Scan for the cell matching the given text and deliver its [X, Y] coordinate at center. 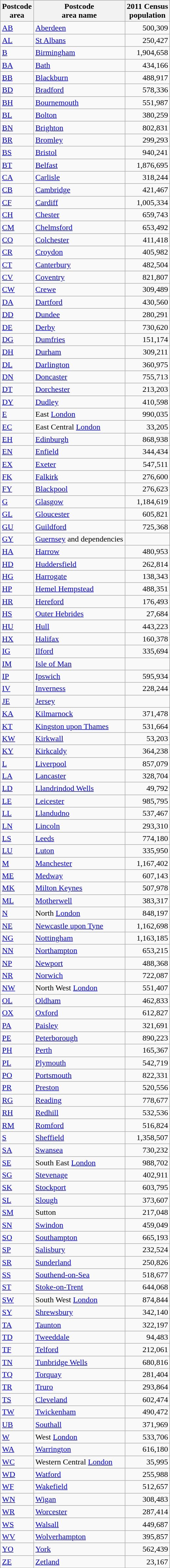
Croydon [79, 252]
West London [79, 1437]
449,687 [147, 1524]
160,378 [147, 639]
Harrow [79, 551]
BH [17, 103]
342,140 [147, 1312]
Newcastle upon Tyne [79, 926]
Leeds [79, 838]
364,238 [147, 751]
G [17, 502]
Dundee [79, 315]
Peterborough [79, 1038]
Stockport [79, 1188]
BD [17, 90]
Harrogate [79, 577]
GL [17, 514]
HU [17, 626]
616,180 [147, 1449]
53,203 [147, 738]
318,244 [147, 178]
562,439 [147, 1549]
Watford [79, 1474]
Perth [79, 1050]
Manchester [79, 863]
255,988 [147, 1474]
Edinburgh [79, 439]
Motherwell [79, 901]
612,827 [147, 1013]
462,833 [147, 1001]
Aberdeen [79, 28]
Crewe [79, 290]
Nottingham [79, 938]
Twickenham [79, 1412]
St Albans [79, 40]
Swansea [79, 1150]
NE [17, 926]
Bromley [79, 140]
Oldham [79, 1001]
547,511 [147, 464]
Bournemouth [79, 103]
EN [17, 452]
JE [17, 701]
459,049 [147, 1225]
B [17, 53]
309,489 [147, 290]
HS [17, 614]
HP [17, 589]
TW [17, 1412]
Ipswich [79, 676]
South West London [79, 1300]
1,184,619 [147, 502]
S [17, 1138]
Exeter [79, 464]
1,876,695 [147, 165]
Dartford [79, 302]
Kilmarnock [79, 714]
Shrewsbury [79, 1312]
South East London [79, 1163]
49,792 [147, 789]
ST [17, 1287]
322,197 [147, 1325]
Dorchester [79, 390]
Swindon [79, 1225]
Postcodearea name [79, 11]
360,975 [147, 365]
CF [17, 202]
335,694 [147, 651]
SL [17, 1200]
PL [17, 1063]
Carlisle [79, 178]
BS [17, 152]
890,223 [147, 1038]
CM [17, 227]
725,368 [147, 526]
Torquay [79, 1375]
344,434 [147, 452]
Zetland [79, 1562]
1,167,402 [147, 863]
516,824 [147, 1125]
N [17, 913]
35,995 [147, 1462]
Jersey [79, 701]
Belfast [79, 165]
PA [17, 1025]
LE [17, 801]
ZE [17, 1562]
Stevenage [79, 1175]
Redhill [79, 1113]
North West London [79, 988]
490,472 [147, 1412]
27,684 [147, 614]
CV [17, 277]
821,807 [147, 277]
1,162,698 [147, 926]
518,677 [147, 1275]
321,691 [147, 1025]
857,079 [147, 764]
Cleveland [79, 1400]
Walsall [79, 1524]
Northampton [79, 950]
430,560 [147, 302]
Ilford [79, 651]
BA [17, 65]
M [17, 863]
SO [17, 1237]
151,174 [147, 339]
250,427 [147, 40]
531,664 [147, 726]
East Central London [79, 427]
212,061 [147, 1349]
480,953 [147, 551]
Cambridge [79, 190]
Sunderland [79, 1262]
Southall [79, 1425]
443,223 [147, 626]
Liverpool [79, 764]
33,205 [147, 427]
W [17, 1437]
411,418 [147, 240]
East London [79, 414]
ME [17, 876]
Wolverhampton [79, 1537]
Blackburn [79, 78]
Hull [79, 626]
Bolton [79, 115]
KW [17, 738]
Medway [79, 876]
Kirkwall [79, 738]
York [79, 1549]
MK [17, 888]
Postcodearea [17, 11]
NR [17, 976]
HR [17, 602]
SR [17, 1262]
Bath [79, 65]
Guernsey and dependencies [79, 539]
FY [17, 489]
Guildford [79, 526]
Falkirk [79, 477]
Llandudno [79, 813]
1,005,334 [147, 202]
Oxford [79, 1013]
North London [79, 913]
578,336 [147, 90]
WV [17, 1537]
LU [17, 851]
Romford [79, 1125]
328,704 [147, 776]
Taunton [79, 1325]
482,504 [147, 265]
WC [17, 1462]
213,203 [147, 390]
551,987 [147, 103]
KA [17, 714]
LN [17, 826]
281,404 [147, 1375]
Paisley [79, 1025]
TD [17, 1337]
Darlington [79, 365]
Dudley [79, 402]
TN [17, 1362]
Enfield [79, 452]
HA [17, 551]
371,478 [147, 714]
PH [17, 1050]
434,166 [147, 65]
SE [17, 1163]
512,657 [147, 1487]
371,969 [147, 1425]
TQ [17, 1375]
Kingston upon Thames [79, 726]
Stoke-on-Trent [79, 1287]
TS [17, 1400]
L [17, 764]
Wakefield [79, 1487]
532,536 [147, 1113]
CT [17, 265]
848,197 [147, 913]
309,211 [147, 352]
Sutton [79, 1213]
Lincoln [79, 826]
500,309 [147, 28]
WS [17, 1524]
BL [17, 115]
Glasgow [79, 502]
WA [17, 1449]
488,351 [147, 589]
250,826 [147, 1262]
NG [17, 938]
Inverness [79, 689]
TR [17, 1387]
293,310 [147, 826]
FK [17, 477]
Reading [79, 1100]
OL [17, 1001]
Warrington [79, 1449]
PO [17, 1075]
AB [17, 28]
TF [17, 1349]
Leicester [79, 801]
HG [17, 577]
DY [17, 402]
DT [17, 390]
Sheffield [79, 1138]
CA [17, 178]
602,474 [147, 1400]
395,857 [147, 1537]
CH [17, 215]
802,831 [147, 127]
373,607 [147, 1200]
DN [17, 377]
RH [17, 1113]
138,343 [147, 577]
Lancaster [79, 776]
Gloucester [79, 514]
Southampton [79, 1237]
TA [17, 1325]
SS [17, 1275]
DL [17, 365]
EX [17, 464]
Hereford [79, 602]
595,934 [147, 676]
287,414 [147, 1512]
217,048 [147, 1213]
Huddersfield [79, 564]
778,677 [147, 1100]
874,844 [147, 1300]
ML [17, 901]
KY [17, 751]
SA [17, 1150]
GU [17, 526]
SG [17, 1175]
RM [17, 1125]
HX [17, 639]
SY [17, 1312]
Outer Hebrides [79, 614]
Truro [79, 1387]
1,904,658 [147, 53]
Wigan [79, 1499]
Newport [79, 963]
PR [17, 1088]
Worcester [79, 1512]
NW [17, 988]
CR [17, 252]
176,493 [147, 602]
Llandrindod Wells [79, 789]
644,068 [147, 1287]
LA [17, 776]
607,143 [147, 876]
Coventry [79, 277]
730,620 [147, 327]
SW [17, 1300]
299,293 [147, 140]
653,215 [147, 950]
Colchester [79, 240]
GY [17, 539]
WD [17, 1474]
Slough [79, 1200]
165,367 [147, 1050]
Halifax [79, 639]
659,743 [147, 215]
NN [17, 950]
SN [17, 1225]
IG [17, 651]
BR [17, 140]
Telford [79, 1349]
533,706 [147, 1437]
DE [17, 327]
542,719 [147, 1063]
HD [17, 564]
WR [17, 1512]
LL [17, 813]
262,814 [147, 564]
IP [17, 676]
551,407 [147, 988]
Plymouth [79, 1063]
Brighton [79, 127]
990,035 [147, 414]
421,467 [147, 190]
488,917 [147, 78]
LD [17, 789]
383,317 [147, 901]
380,259 [147, 115]
Canterbury [79, 265]
Cardiff [79, 202]
DA [17, 302]
NP [17, 963]
Western Central London [79, 1462]
603,795 [147, 1188]
1,163,185 [147, 938]
Southend-on-Sea [79, 1275]
Durham [79, 352]
IM [17, 664]
SK [17, 1188]
755,713 [147, 377]
308,483 [147, 1499]
507,978 [147, 888]
PE [17, 1038]
680,816 [147, 1362]
Tweeddale [79, 1337]
520,556 [147, 1088]
280,291 [147, 315]
940,241 [147, 152]
Preston [79, 1088]
Chelmsford [79, 227]
BB [17, 78]
Birmingham [79, 53]
Bristol [79, 152]
985,795 [147, 801]
E [17, 414]
CB [17, 190]
537,467 [147, 813]
DD [17, 315]
SP [17, 1250]
988,702 [147, 1163]
722,087 [147, 976]
Salisbury [79, 1250]
Luton [79, 851]
232,524 [147, 1250]
822,331 [147, 1075]
1,358,507 [147, 1138]
Blackpool [79, 489]
405,982 [147, 252]
402,911 [147, 1175]
Derby [79, 327]
CW [17, 290]
Hemel Hempstead [79, 589]
OX [17, 1013]
Kirkcaldy [79, 751]
WN [17, 1499]
665,193 [147, 1237]
276,600 [147, 477]
653,492 [147, 227]
BT [17, 165]
Dumfries [79, 339]
410,598 [147, 402]
Tunbridge Wells [79, 1362]
Isle of Man [79, 664]
293,864 [147, 1387]
SM [17, 1213]
YO [17, 1549]
BN [17, 127]
WF [17, 1487]
2011 Censuspopulation [147, 11]
Norwich [79, 976]
730,232 [147, 1150]
335,950 [147, 851]
UB [17, 1425]
DH [17, 352]
605,821 [147, 514]
Milton Keynes [79, 888]
LS [17, 838]
EH [17, 439]
Chester [79, 215]
Bradford [79, 90]
488,368 [147, 963]
774,180 [147, 838]
RG [17, 1100]
94,483 [147, 1337]
276,623 [147, 489]
Portsmouth [79, 1075]
DG [17, 339]
CO [17, 240]
Doncaster [79, 377]
KT [17, 726]
868,938 [147, 439]
228,244 [147, 689]
23,167 [147, 1562]
AL [17, 40]
IV [17, 689]
EC [17, 427]
